From the cell containing the given text, extract its center point as [x, y] coordinate. 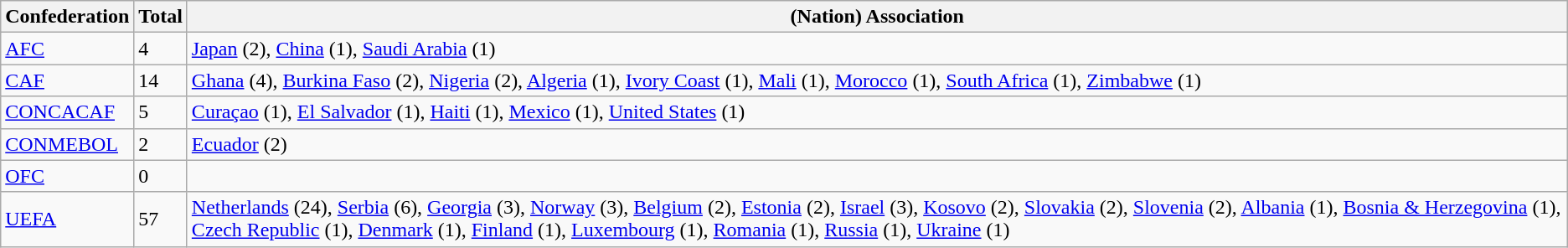
57 [161, 220]
Japan (2), China (1), Saudi Arabia (1) [877, 49]
UEFA [67, 220]
Confederation [67, 17]
OFC [67, 176]
5 [161, 112]
CONMEBOL [67, 144]
Ghana (4), Burkina Faso (2), Nigeria (2), Algeria (1), Ivory Coast (1), Mali (1), Morocco (1), South Africa (1), Zimbabwe (1) [877, 80]
AFC [67, 49]
CONCACAF [67, 112]
Curaçao (1), El Salvador (1), Haiti (1), Mexico (1), United States (1) [877, 112]
0 [161, 176]
(Nation) Association [877, 17]
Ecuador (2) [877, 144]
4 [161, 49]
Total [161, 17]
2 [161, 144]
CAF [67, 80]
14 [161, 80]
